Pinpoint the cell where the given text exists, returning its [X, Y] midpoint coordinate. 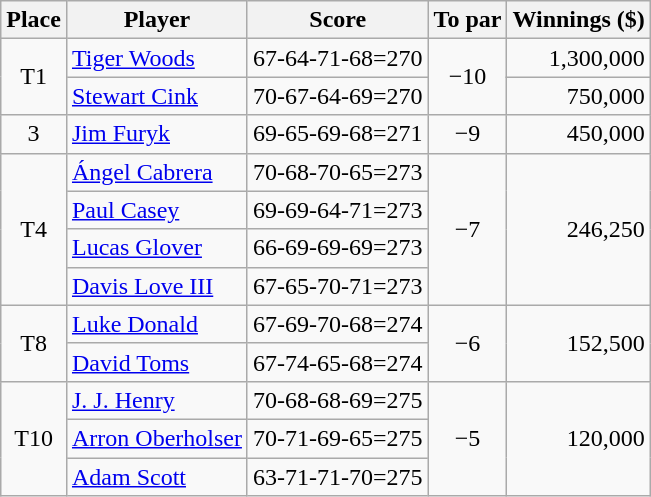
Score [338, 20]
67-64-71-68=270 [338, 58]
67-74-65-68=274 [338, 362]
Adam Scott [156, 477]
−5 [468, 438]
Ángel Cabrera [156, 172]
T1 [34, 77]
67-69-70-68=274 [338, 324]
T8 [34, 343]
Paul Casey [156, 210]
Player [156, 20]
Arron Oberholser [156, 438]
Davis Love III [156, 286]
120,000 [578, 438]
David Toms [156, 362]
−6 [468, 343]
70-68-70-65=273 [338, 172]
Lucas Glover [156, 248]
69-69-64-71=273 [338, 210]
1,300,000 [578, 58]
Winnings ($) [578, 20]
Luke Donald [156, 324]
Place [34, 20]
70-67-64-69=270 [338, 96]
3 [34, 134]
246,250 [578, 229]
67-65-70-71=273 [338, 286]
J. J. Henry [156, 400]
Stewart Cink [156, 96]
69-65-69-68=271 [338, 134]
−10 [468, 77]
450,000 [578, 134]
To par [468, 20]
Jim Furyk [156, 134]
152,500 [578, 343]
750,000 [578, 96]
70-68-68-69=275 [338, 400]
T10 [34, 438]
63-71-71-70=275 [338, 477]
Tiger Woods [156, 58]
T4 [34, 229]
−7 [468, 229]
70-71-69-65=275 [338, 438]
66-69-69-69=273 [338, 248]
−9 [468, 134]
